Output the [X, Y] coordinate of the center of the cell containing the given text.  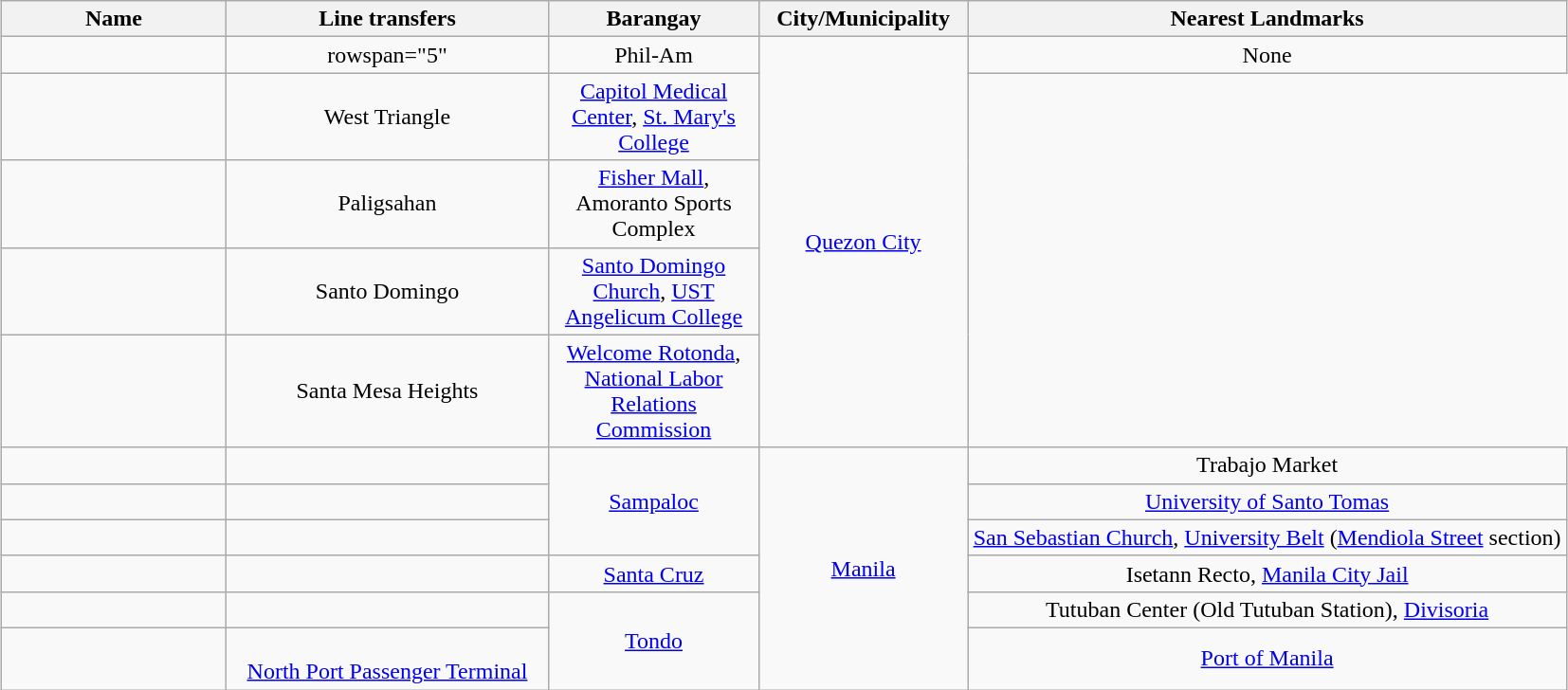
Name [114, 19]
Tutuban Center (Old Tutuban Station), Divisoria [1267, 609]
Fisher Mall, Amoranto Sports Complex [654, 204]
University of Santo Tomas [1267, 501]
Santa Cruz [654, 573]
rowspan="5" [387, 55]
North Port Passenger Terminal [387, 658]
West Triangle [387, 117]
Santo Domingo [387, 291]
Tondo [654, 641]
Isetann Recto, Manila City Jail [1267, 573]
Nearest Landmarks [1267, 19]
Manila [863, 569]
Santo Domingo Church, UST Angelicum College [654, 291]
Capitol Medical Center, St. Mary's College [654, 117]
City/Municipality [863, 19]
Phil-Am [654, 55]
Welcome Rotonda, National Labor Relations Commission [654, 390]
Quezon City [863, 243]
San Sebastian Church, University Belt (Mendiola Street section) [1267, 537]
Trabajo Market [1267, 465]
Paligsahan [387, 204]
Port of Manila [1267, 658]
Sampaloc [654, 501]
Santa Mesa Heights [387, 390]
Barangay [654, 19]
None [1267, 55]
Line transfers [387, 19]
